Locate the cell with the specified text and output its (x, y) center coordinate. 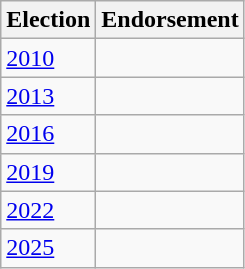
Election (48, 20)
2010 (48, 58)
2025 (48, 248)
Endorsement (170, 20)
2022 (48, 210)
2016 (48, 134)
2019 (48, 172)
2013 (48, 96)
